Find where the given text appears and provide that cell's center as [X, Y] coordinate. 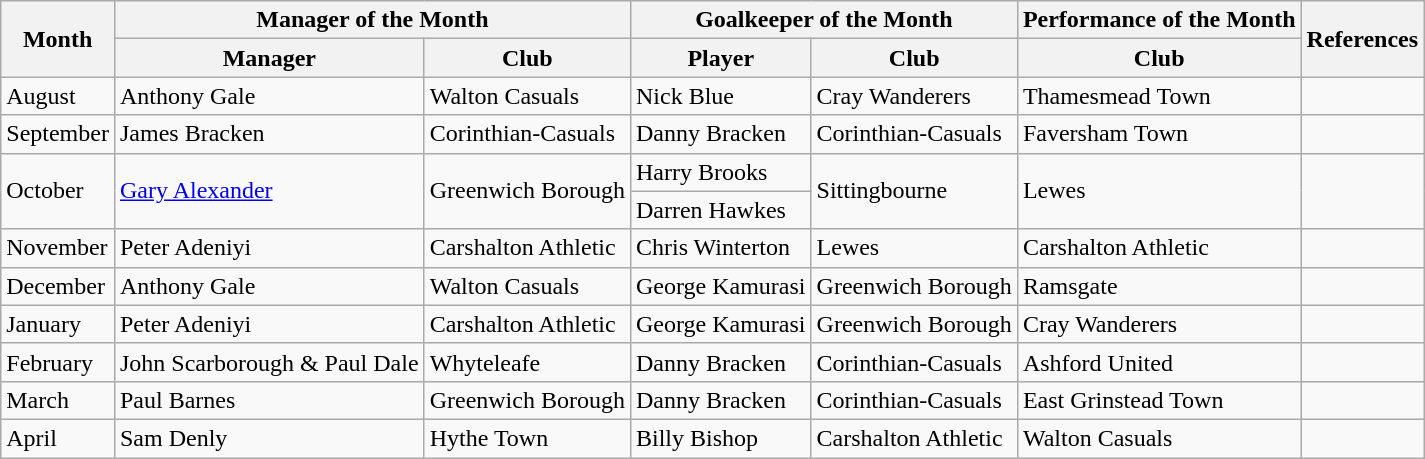
Whyteleafe [527, 362]
Manager of the Month [372, 20]
East Grinstead Town [1159, 400]
Manager [269, 58]
Faversham Town [1159, 134]
Sam Denly [269, 438]
October [58, 191]
Thamesmead Town [1159, 96]
John Scarborough & Paul Dale [269, 362]
Goalkeeper of the Month [824, 20]
September [58, 134]
December [58, 286]
Ramsgate [1159, 286]
Month [58, 39]
Billy Bishop [720, 438]
Sittingbourne [914, 191]
References [1362, 39]
November [58, 248]
April [58, 438]
Paul Barnes [269, 400]
January [58, 324]
James Bracken [269, 134]
February [58, 362]
Ashford United [1159, 362]
Harry Brooks [720, 172]
Gary Alexander [269, 191]
Performance of the Month [1159, 20]
Player [720, 58]
March [58, 400]
Hythe Town [527, 438]
Darren Hawkes [720, 210]
Nick Blue [720, 96]
August [58, 96]
Chris Winterton [720, 248]
